Pinpoint the cell where the given text exists, returning its (x, y) midpoint coordinate. 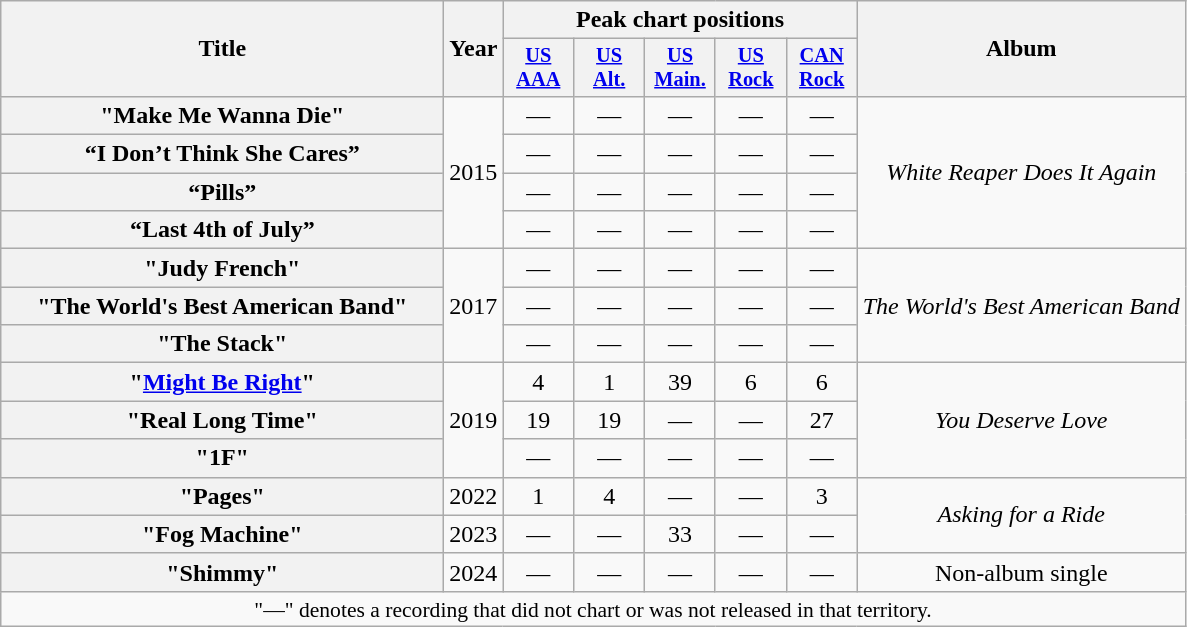
Year (474, 49)
USMain. (680, 68)
2024 (474, 572)
"Might Be Right" (222, 382)
Peak chart positions (680, 20)
USAAA (538, 68)
“I Don’t Think She Cares” (222, 154)
"Make Me Wanna Die" (222, 115)
2023 (474, 534)
27 (822, 420)
"Fog Machine" (222, 534)
"Real Long Time" (222, 420)
You Deserve Love (1021, 420)
3 (822, 496)
2015 (474, 172)
Title (222, 49)
CANRock (822, 68)
The World's Best American Band (1021, 306)
2019 (474, 420)
"The World's Best American Band" (222, 306)
39 (680, 382)
33 (680, 534)
Asking for a Ride (1021, 515)
2017 (474, 306)
"The Stack" (222, 344)
"Pages" (222, 496)
"1F" (222, 458)
2022 (474, 496)
“Pills” (222, 192)
White Reaper Does It Again (1021, 172)
Album (1021, 49)
"—" denotes a recording that did not chart or was not released in that territory. (594, 609)
"Shimmy" (222, 572)
“Last 4th of July” (222, 230)
Non-album single (1021, 572)
USAlt. (610, 68)
US Rock (750, 68)
"Judy French" (222, 268)
